Capture the cell that displays the provided text and extract its [X, Y] central coordinate. 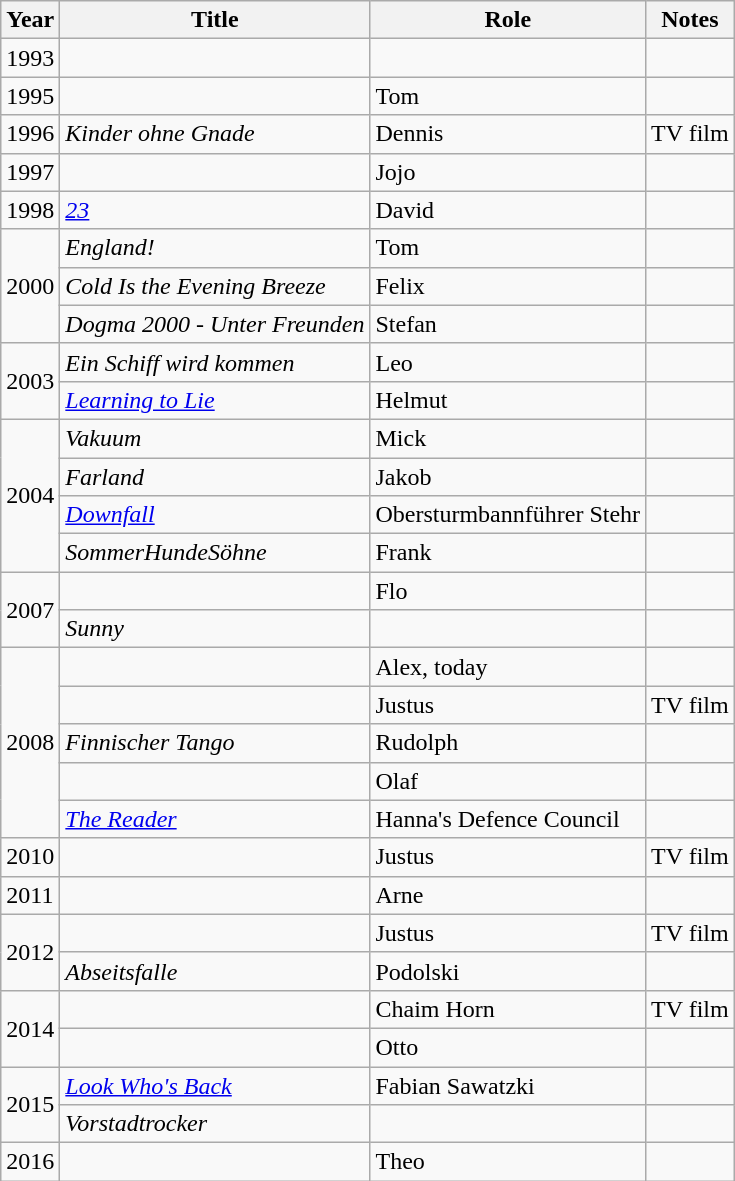
Mick [508, 438]
Dennis [508, 134]
Downfall [215, 515]
Ein Schiff wird kommen [215, 362]
Title [215, 20]
Stefan [508, 324]
Obersturmbannführer Stehr [508, 515]
Finnischer Tango [215, 743]
Leo [508, 362]
2014 [30, 1028]
Farland [215, 477]
Learning to Lie [215, 400]
Fabian Sawatzki [508, 1085]
Helmut [508, 400]
2008 [30, 743]
2016 [30, 1162]
SommerHundeSöhne [215, 553]
Year [30, 20]
2011 [30, 895]
Alex, today [508, 667]
Abseitsfalle [215, 971]
Cold Is the Evening Breeze [215, 286]
1996 [30, 134]
Arne [508, 895]
The Reader [215, 819]
Vakuum [215, 438]
2000 [30, 286]
Theo [508, 1162]
1998 [30, 210]
23 [215, 210]
Kinder ohne Gnade [215, 134]
1993 [30, 58]
Olaf [508, 781]
Otto [508, 1047]
Chaim Horn [508, 1009]
Jojo [508, 172]
Look Who's Back [215, 1085]
Role [508, 20]
Jakob [508, 477]
Frank [508, 553]
Hanna's Defence Council [508, 819]
England! [215, 248]
Rudolph [508, 743]
1997 [30, 172]
Vorstadtrocker [215, 1124]
Felix [508, 286]
Dogma 2000 - Unter Freunden [215, 324]
2015 [30, 1104]
2010 [30, 857]
2003 [30, 381]
1995 [30, 96]
2004 [30, 495]
2007 [30, 610]
Notes [690, 20]
Podolski [508, 971]
Sunny [215, 629]
David [508, 210]
Flo [508, 591]
2012 [30, 952]
